Locate the cell with the specified text and output its (x, y) center coordinate. 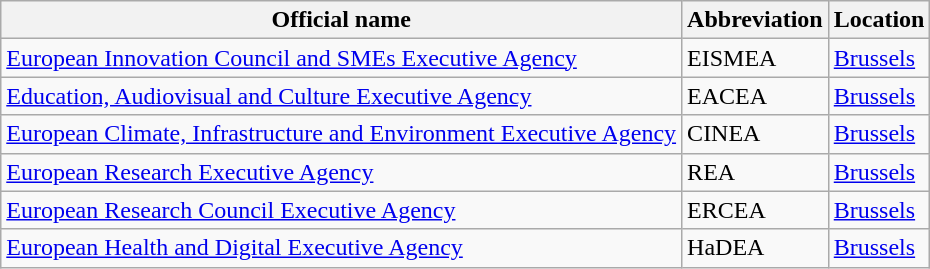
European Climate, Infrastructure and Environment Executive Agency (342, 134)
CINEA (756, 134)
REA (756, 172)
Official name (342, 20)
European Innovation Council and SMEs Executive Agency (342, 58)
Location (879, 20)
HaDEA (756, 248)
EACEA (756, 96)
Education, Audiovisual and Culture Executive Agency (342, 96)
European Research Executive Agency (342, 172)
European Health and Digital Executive Agency (342, 248)
European Research Council Executive Agency (342, 210)
Abbreviation (756, 20)
ERCEA (756, 210)
EISMEA (756, 58)
